From the cell containing the given text, extract its center point as (x, y) coordinate. 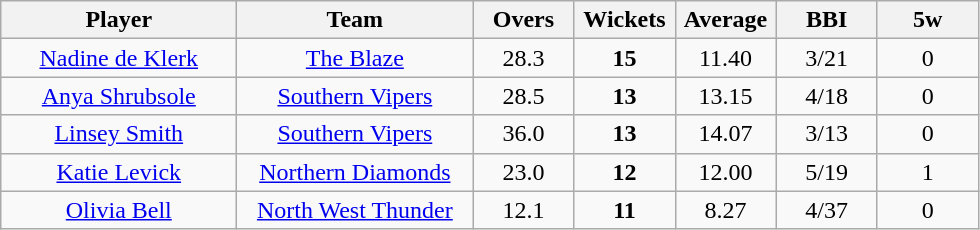
36.0 (524, 134)
Average (726, 20)
5w (928, 20)
12.1 (524, 210)
Team (355, 20)
North West Thunder (355, 210)
1 (928, 172)
23.0 (524, 172)
Katie Levick (119, 172)
28.3 (524, 58)
8.27 (726, 210)
12.00 (726, 172)
BBI (826, 20)
Player (119, 20)
Northern Diamonds (355, 172)
11 (624, 210)
Nadine de Klerk (119, 58)
5/19 (826, 172)
3/13 (826, 134)
3/21 (826, 58)
28.5 (524, 96)
14.07 (726, 134)
4/18 (826, 96)
15 (624, 58)
12 (624, 172)
Linsey Smith (119, 134)
Overs (524, 20)
13.15 (726, 96)
11.40 (726, 58)
Anya Shrubsole (119, 96)
Wickets (624, 20)
The Blaze (355, 58)
4/37 (826, 210)
Olivia Bell (119, 210)
